Search for the cell housing the specified text and yield its (X, Y) center coordinate. 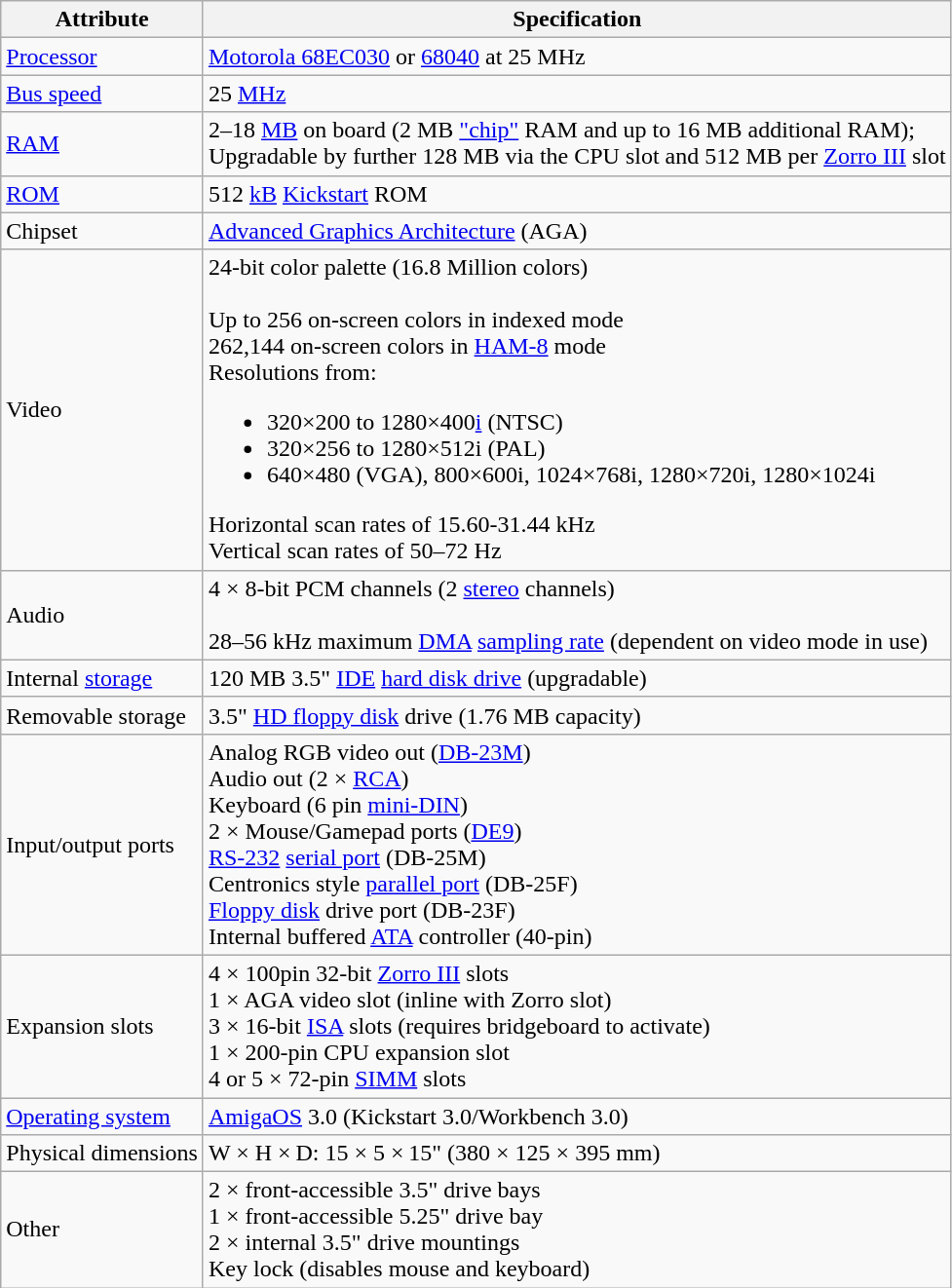
Video (102, 409)
512 kB Kickstart ROM (577, 194)
Processor (102, 57)
Advanced Graphics Architecture (AGA) (577, 231)
3.5" HD floppy disk drive (1.76 MB capacity) (577, 715)
Operating system (102, 1116)
AmigaOS 3.0 (Kickstart 3.0/Workbench 3.0) (577, 1116)
W × H × D: 15 × 5 × 15" (380 × 125 × 395 mm) (577, 1154)
Chipset (102, 231)
Bus speed (102, 94)
Specification (577, 19)
Motorola 68EC030 or 68040 at 25 MHz (577, 57)
Attribute (102, 19)
4 × 8-bit PCM channels (2 stereo channels)28–56 kHz maximum DMA sampling rate (dependent on video mode in use) (577, 615)
Internal storage (102, 678)
RAM (102, 144)
Other (102, 1230)
25 MHz (577, 94)
2–18 MB on board (2 MB "chip" RAM and up to 16 MB additional RAM); Upgradable by further 128 MB via the CPU slot and 512 MB per Zorro III slot (577, 144)
120 MB 3.5" IDE hard disk drive (upgradable) (577, 678)
ROM (102, 194)
2 × front-accessible 3.5" drive bays 1 × front-accessible 5.25" drive bay 2 × internal 3.5" drive mountings Key lock (disables mouse and keyboard) (577, 1230)
Expansion slots (102, 1026)
Audio (102, 615)
Physical dimensions (102, 1154)
Input/output ports (102, 844)
Removable storage (102, 715)
